Locate the cell with the specified text and output its (x, y) center coordinate. 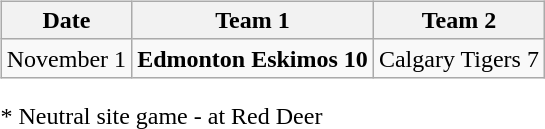
Calgary Tigers 7 (458, 58)
Team 2 (458, 20)
Edmonton Eskimos 10 (253, 58)
November 1 (66, 58)
Team 1 (253, 20)
Date (66, 20)
